Detect which cell encompasses the target text, then output its (X, Y) center coordinate. 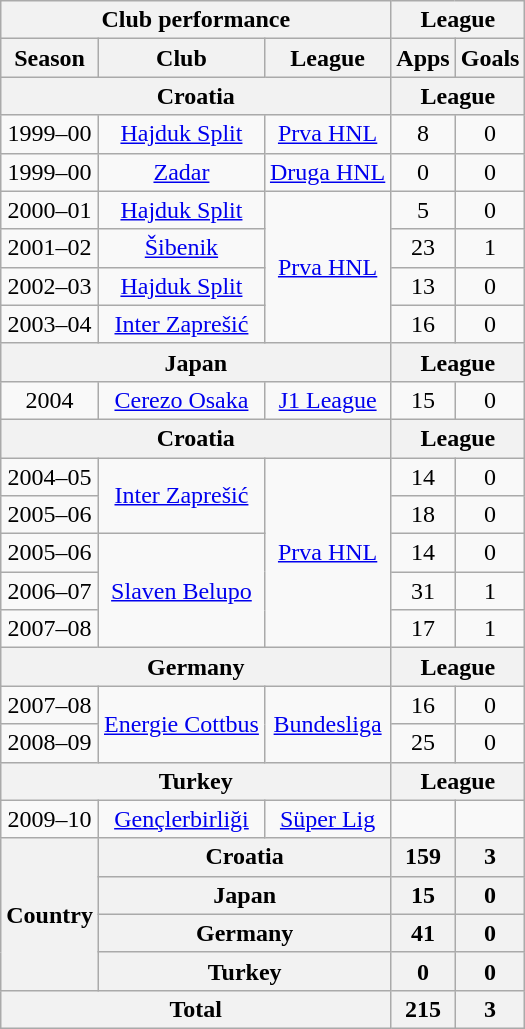
Energie Cottbus (181, 724)
2003–04 (50, 324)
2002–03 (50, 286)
Season (50, 58)
2004 (50, 400)
159 (423, 857)
Slaven Belupo (181, 591)
Bundesliga (327, 724)
2004–05 (50, 477)
18 (423, 515)
J1 League (327, 400)
Total (196, 1009)
Club performance (196, 20)
Cerezo Osaka (181, 400)
Zadar (181, 172)
Druga HNL (327, 172)
31 (423, 591)
25 (423, 743)
23 (423, 248)
Goals (490, 58)
Süper Lig (327, 819)
Country (50, 914)
2009–10 (50, 819)
2000–01 (50, 210)
Gençlerbirliği (181, 819)
2008–09 (50, 743)
215 (423, 1009)
Club (181, 58)
Apps (423, 58)
2006–07 (50, 591)
17 (423, 629)
5 (423, 210)
8 (423, 134)
41 (423, 933)
2001–02 (50, 248)
13 (423, 286)
Šibenik (181, 248)
